For the text-containing cell, return its midpoint in [X, Y] coordinate format. 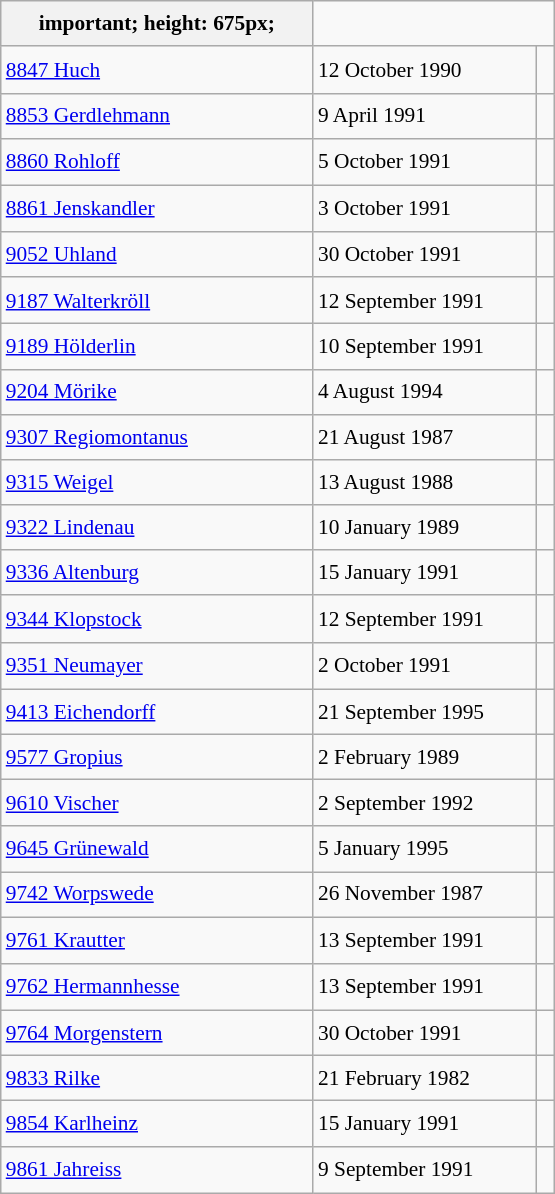
2 September 1992 [424, 802]
9861 Jahreiss [157, 1170]
9204 Mörike [157, 392]
9344 Klopstock [157, 618]
8860 Rohloff [157, 162]
9351 Neumayer [157, 666]
5 January 1995 [424, 848]
9 September 1991 [424, 1170]
9307 Regiomontanus [157, 436]
9 April 1991 [424, 116]
9645 Grünewald [157, 848]
21 August 1987 [424, 436]
9322 Lindenau [157, 528]
8847 Huch [157, 70]
9315 Weigel [157, 482]
3 October 1991 [424, 208]
8861 Jenskandler [157, 208]
9762 Hermannhesse [157, 988]
9052 Uhland [157, 254]
8853 Gerdlehmann [157, 116]
9413 Eichendorff [157, 712]
12 October 1990 [424, 70]
26 November 1987 [424, 894]
important; height: 675px; [157, 24]
21 February 1982 [424, 1078]
5 October 1991 [424, 162]
9336 Altenburg [157, 572]
2 February 1989 [424, 756]
9189 Hölderlin [157, 346]
9761 Krautter [157, 940]
10 September 1991 [424, 346]
9742 Worpswede [157, 894]
9764 Morgenstern [157, 1032]
9854 Karlheinz [157, 1124]
10 January 1989 [424, 528]
21 September 1995 [424, 712]
13 August 1988 [424, 482]
9610 Vischer [157, 802]
9187 Walterkröll [157, 300]
9577 Gropius [157, 756]
2 October 1991 [424, 666]
4 August 1994 [424, 392]
9833 Rilke [157, 1078]
